From the cell containing the given text, extract its center point as [X, Y] coordinate. 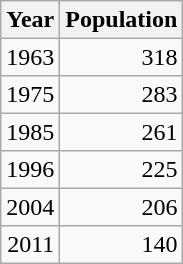
1975 [30, 94]
2004 [30, 206]
1985 [30, 132]
283 [122, 94]
206 [122, 206]
261 [122, 132]
Population [122, 20]
Year [30, 20]
1963 [30, 56]
225 [122, 170]
140 [122, 244]
318 [122, 56]
2011 [30, 244]
1996 [30, 170]
